Capture the cell that displays the provided text and extract its [x, y] central coordinate. 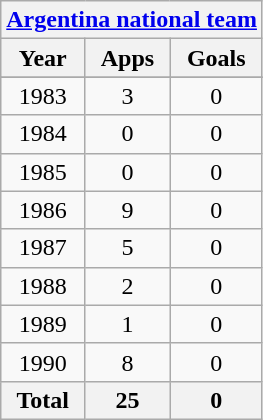
1986 [43, 210]
1989 [43, 324]
1983 [43, 96]
9 [128, 210]
Apps [128, 58]
1988 [43, 286]
1990 [43, 362]
8 [128, 362]
Total [43, 400]
2 [128, 286]
25 [128, 400]
1984 [43, 134]
Goals [216, 58]
1985 [43, 172]
1 [128, 324]
5 [128, 248]
1987 [43, 248]
Year [43, 58]
Argentina national team [132, 20]
3 [128, 96]
